From the cell containing the given text, extract its center point as [X, Y] coordinate. 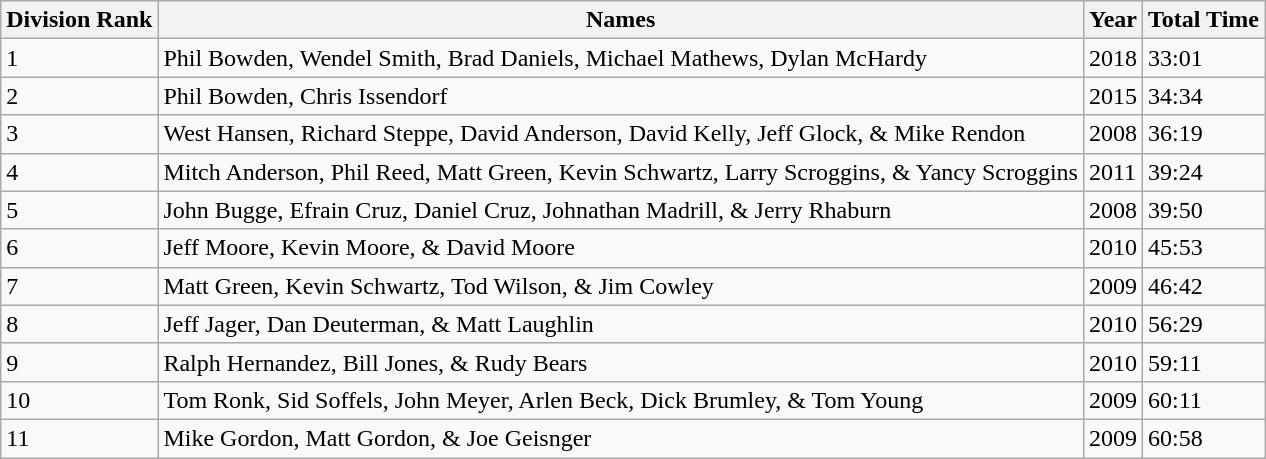
46:42 [1204, 286]
8 [80, 324]
John Bugge, Efrain Cruz, Daniel Cruz, Johnathan Madrill, & Jerry Rhaburn [621, 210]
1 [80, 58]
Jeff Jager, Dan Deuterman, & Matt Laughlin [621, 324]
Ralph Hernandez, Bill Jones, & Rudy Bears [621, 362]
10 [80, 400]
Total Time [1204, 20]
39:50 [1204, 210]
Phil Bowden, Wendel Smith, Brad Daniels, Michael Mathews, Dylan McHardy [621, 58]
4 [80, 172]
2 [80, 96]
Mike Gordon, Matt Gordon, & Joe Geisnger [621, 438]
45:53 [1204, 248]
Jeff Moore, Kevin Moore, & David Moore [621, 248]
Division Rank [80, 20]
36:19 [1204, 134]
Year [1112, 20]
7 [80, 286]
Phil Bowden, Chris Issendorf [621, 96]
34:34 [1204, 96]
39:24 [1204, 172]
2011 [1112, 172]
Tom Ronk, Sid Soffels, John Meyer, Arlen Beck, Dick Brumley, & Tom Young [621, 400]
Matt Green, Kevin Schwartz, Tod Wilson, & Jim Cowley [621, 286]
2018 [1112, 58]
3 [80, 134]
59:11 [1204, 362]
2015 [1112, 96]
6 [80, 248]
60:11 [1204, 400]
West Hansen, Richard Steppe, David Anderson, David Kelly, Jeff Glock, & Mike Rendon [621, 134]
9 [80, 362]
Names [621, 20]
33:01 [1204, 58]
60:58 [1204, 438]
11 [80, 438]
56:29 [1204, 324]
5 [80, 210]
Mitch Anderson, Phil Reed, Matt Green, Kevin Schwartz, Larry Scroggins, & Yancy Scroggins [621, 172]
